Return the [X, Y] coordinate for the center point of the cell that contains the specified text.  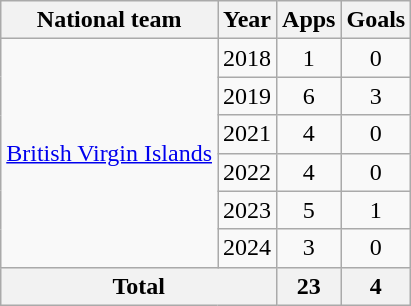
National team [110, 20]
British Virgin Islands [110, 153]
Year [248, 20]
Total [139, 286]
Apps [309, 20]
5 [309, 210]
2021 [248, 134]
6 [309, 96]
2022 [248, 172]
2018 [248, 58]
Goals [376, 20]
2019 [248, 96]
23 [309, 286]
2024 [248, 248]
2023 [248, 210]
